Identify which cell holds the provided text, then report its (x, y) central coordinate. 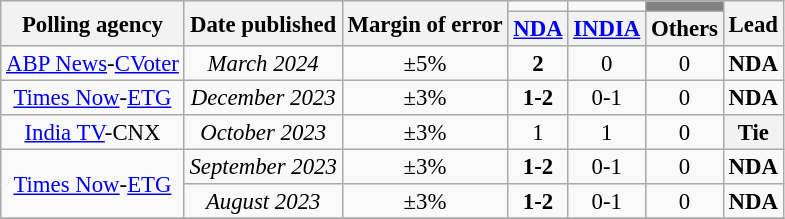
2 (538, 64)
October 2023 (263, 132)
Tie (753, 132)
August 2023 (263, 202)
India TV-CNX (92, 132)
Margin of error (425, 24)
Others (685, 30)
±5% (425, 64)
December 2023 (263, 98)
Polling agency (92, 24)
March 2024 (263, 64)
September 2023 (263, 168)
INDIA (607, 30)
Date published (263, 24)
Lead (753, 24)
ABP News-CVoter (92, 64)
